Return (x, y) of the center of cell containing provided text 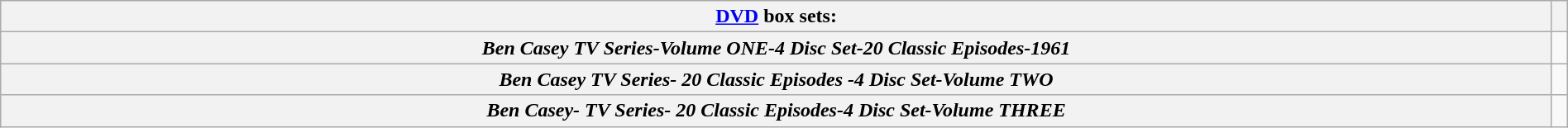
DVD box sets: (777, 17)
Ben Casey TV Series- 20 Classic Episodes -4 Disc Set-Volume TWO (777, 79)
Ben Casey- TV Series- 20 Classic Episodes-4 Disc Set-Volume THREE (777, 111)
Ben Casey TV Series-Volume ONE-4 Disc Set-20 Classic Episodes-1961 (777, 48)
